Capture the cell that displays the provided text and extract its [X, Y] central coordinate. 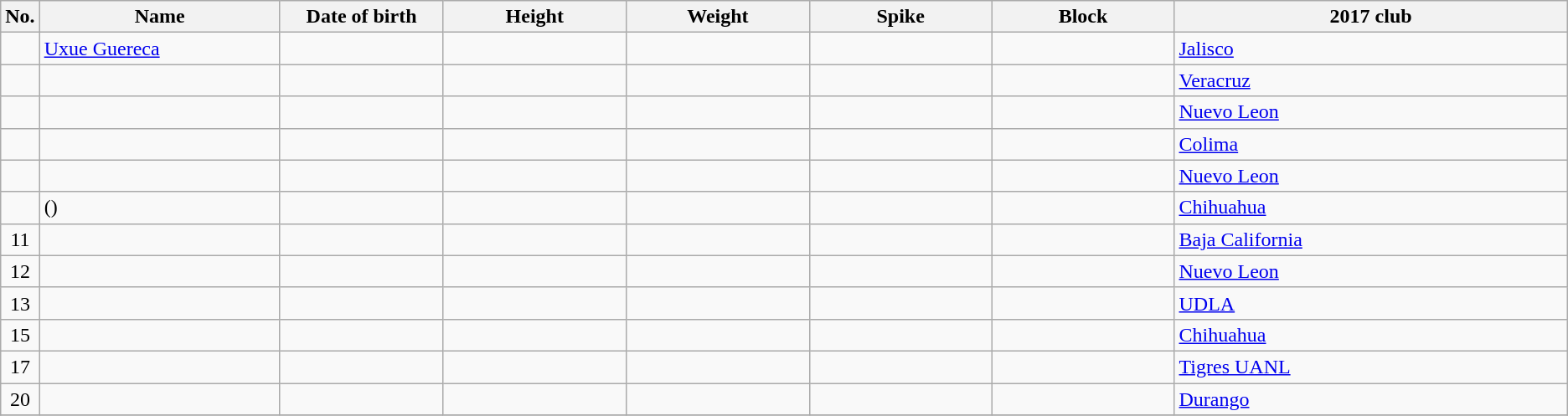
Height [534, 17]
Tigres UANL [1370, 367]
Date of birth [362, 17]
15 [20, 335]
12 [20, 271]
Spike [900, 17]
17 [20, 367]
Weight [719, 17]
Durango [1370, 399]
Name [159, 17]
20 [20, 399]
Uxue Guereca [159, 49]
13 [20, 303]
Colima [1370, 144]
Jalisco [1370, 49]
No. [20, 17]
Veracruz [1370, 80]
Baja California [1370, 239]
Block [1083, 17]
() [159, 208]
2017 club [1370, 17]
UDLA [1370, 303]
11 [20, 239]
